Find where the given text appears and provide that cell's center as [X, Y] coordinate. 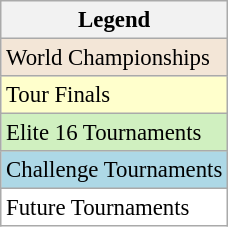
Legend [114, 20]
Challenge Tournaments [114, 170]
Tour Finals [114, 95]
World Championships [114, 58]
Elite 16 Tournaments [114, 133]
Future Tournaments [114, 208]
